Output the (X, Y) coordinate of the center of the cell containing the given text.  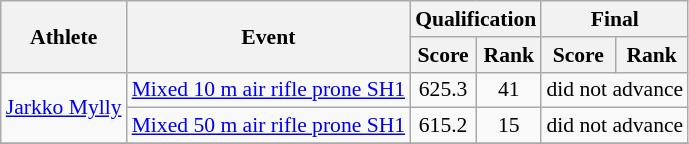
Mixed 50 m air rifle prone SH1 (269, 126)
Mixed 10 m air rifle prone SH1 (269, 90)
41 (508, 90)
15 (508, 126)
625.3 (443, 90)
Qualification (476, 19)
Jarkko Mylly (64, 108)
Athlete (64, 36)
Event (269, 36)
Final (614, 19)
615.2 (443, 126)
